For the text-containing cell, return its midpoint in (x, y) coordinate format. 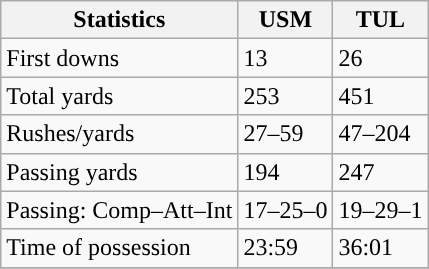
Rushes/yards (120, 134)
23:59 (286, 248)
Passing yards (120, 172)
First downs (120, 58)
TUL (380, 20)
36:01 (380, 248)
247 (380, 172)
Time of possession (120, 248)
451 (380, 96)
26 (380, 58)
27–59 (286, 134)
Total yards (120, 96)
194 (286, 172)
19–29–1 (380, 210)
253 (286, 96)
Statistics (120, 20)
17–25–0 (286, 210)
47–204 (380, 134)
USM (286, 20)
Passing: Comp–Att–Int (120, 210)
13 (286, 58)
